Return (X, Y) of the center of cell containing provided text 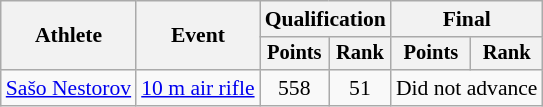
Event (198, 36)
Sašo Nestorov (68, 88)
558 (294, 88)
Final (467, 19)
Athlete (68, 36)
Qualification (326, 19)
Did not advance (467, 88)
10 m air rifle (198, 88)
51 (360, 88)
